Output the [x, y] coordinate of the center of the cell containing the given text.  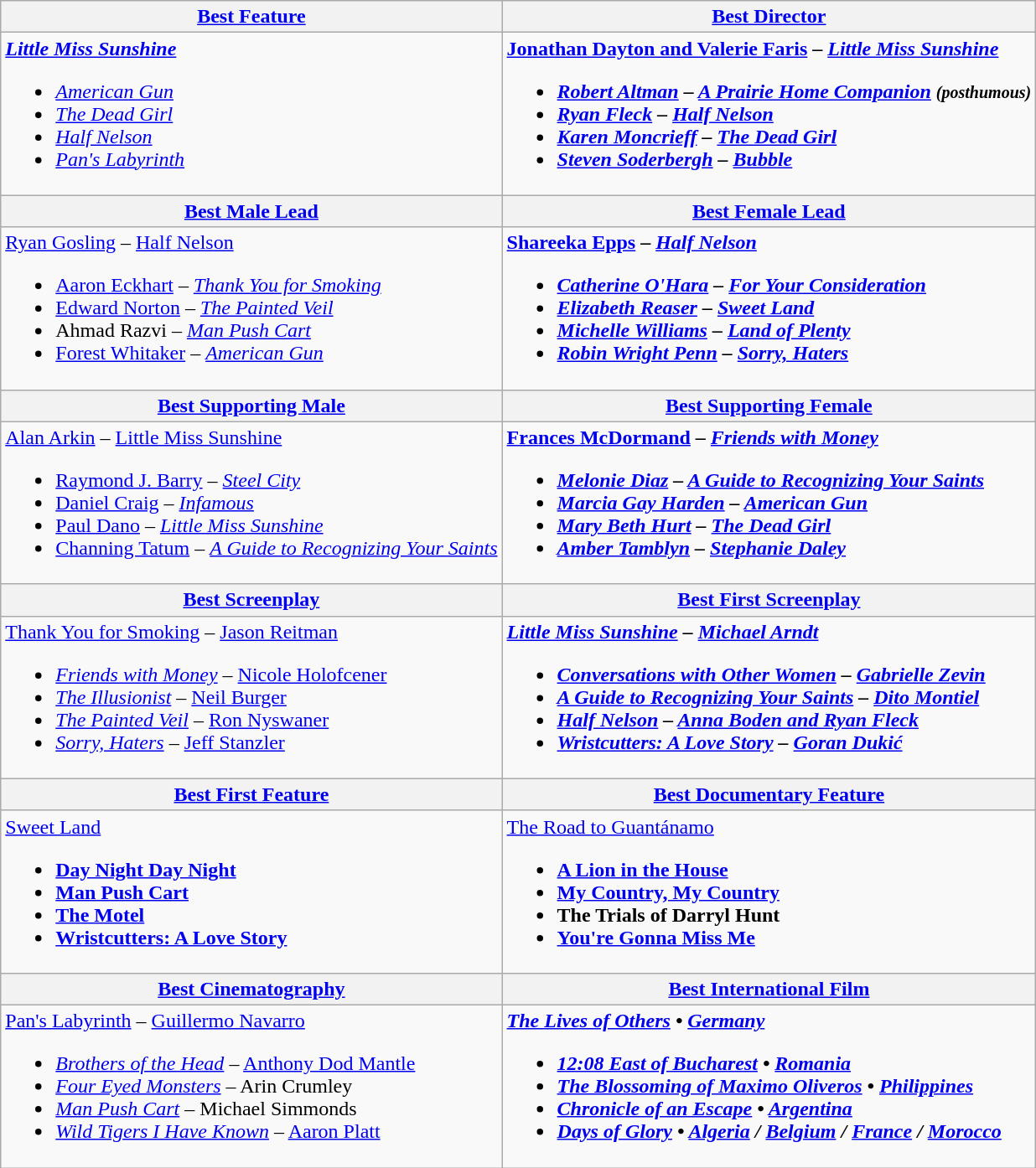
The Road to GuantánamoA Lion in the HouseMy Country, My CountryThe Trials of Darryl HuntYou're Gonna Miss Me [769, 892]
Best Male Lead [251, 211]
Best First Screenplay [769, 600]
Best International Film [769, 989]
Best First Feature [251, 794]
Best Director [769, 17]
Little Miss SunshineAmerican GunThe Dead GirlHalf NelsonPan's Labyrinth [251, 114]
Best Cinematography [251, 989]
Best Feature [251, 17]
Sweet LandDay Night Day NightMan Push CartThe MotelWristcutters: A Love Story [251, 892]
Best Female Lead [769, 211]
Best Documentary Feature [769, 794]
Best Screenplay [251, 600]
Best Supporting Male [251, 406]
Best Supporting Female [769, 406]
